Detect which cell encompasses the target text, then output its [x, y] center coordinate. 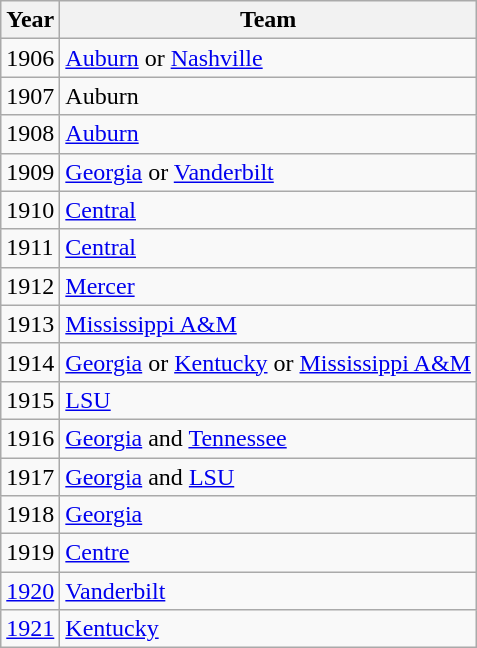
Team [268, 20]
Georgia or Vanderbilt [268, 172]
Georgia and Tennessee [268, 438]
Kentucky [268, 629]
1912 [30, 286]
1908 [30, 134]
1913 [30, 324]
1920 [30, 591]
1918 [30, 515]
1907 [30, 96]
Mercer [268, 286]
1917 [30, 477]
Mississippi A&M [268, 324]
1919 [30, 553]
Auburn or Nashville [268, 58]
1916 [30, 438]
Year [30, 20]
Georgia [268, 515]
1915 [30, 400]
1910 [30, 210]
Georgia and LSU [268, 477]
Vanderbilt [268, 591]
LSU [268, 400]
Centre [268, 553]
1914 [30, 362]
1911 [30, 248]
1921 [30, 629]
Georgia or Kentucky or Mississippi A&M [268, 362]
1909 [30, 172]
1906 [30, 58]
